From the cell containing the given text, extract its center point as (x, y) coordinate. 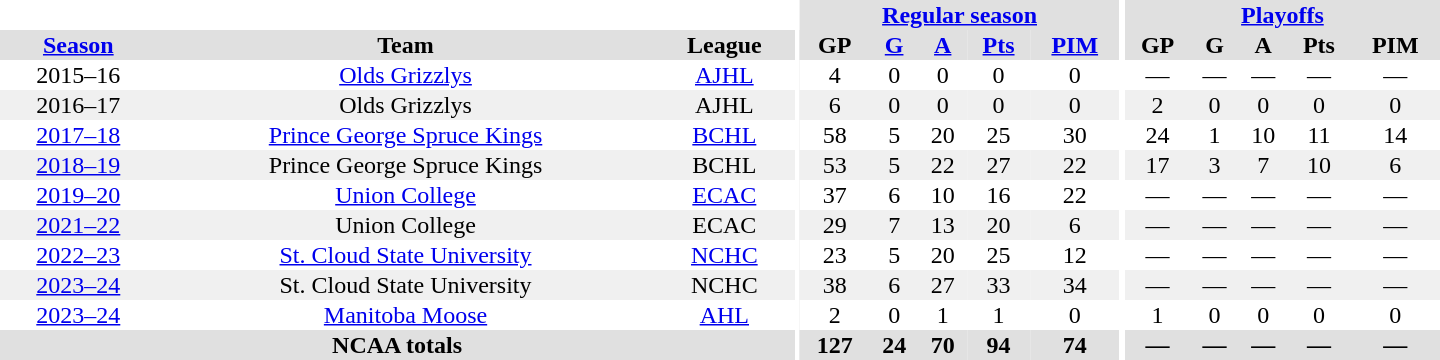
70 (942, 345)
2015–16 (78, 75)
12 (1074, 255)
14 (1395, 135)
3 (1214, 165)
2022–23 (78, 255)
37 (835, 195)
2019–20 (78, 195)
Season (78, 45)
58 (835, 135)
11 (1318, 135)
2016–17 (78, 105)
53 (835, 165)
2017–18 (78, 135)
94 (998, 345)
NCAA totals (397, 345)
38 (835, 285)
13 (942, 225)
2018–19 (78, 165)
League (724, 45)
23 (835, 255)
17 (1158, 165)
Playoffs (1282, 15)
AHL (724, 315)
34 (1074, 285)
Team (406, 45)
Regular season (960, 15)
30 (1074, 135)
127 (835, 345)
4 (835, 75)
33 (998, 285)
16 (998, 195)
2021–22 (78, 225)
74 (1074, 345)
Manitoba Moose (406, 315)
29 (835, 225)
